Pinpoint the cell where the given text exists, returning its [x, y] midpoint coordinate. 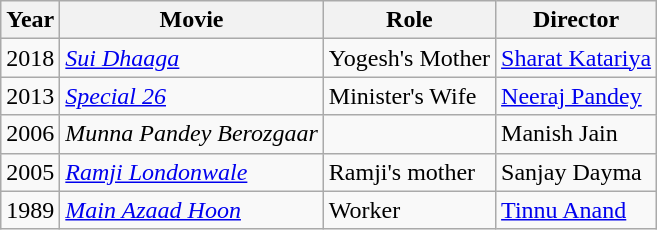
Sanjay Dayma [576, 172]
Sui Dhaaga [192, 58]
2005 [30, 172]
Ramji's mother [409, 172]
2006 [30, 134]
Year [30, 20]
2018 [30, 58]
Special 26 [192, 96]
2013 [30, 96]
Yogesh's Mother [409, 58]
Munna Pandey Berozgaar [192, 134]
Minister's Wife [409, 96]
Director [576, 20]
Movie [192, 20]
Tinnu Anand [576, 210]
Role [409, 20]
Worker [409, 210]
Neeraj Pandey [576, 96]
Sharat Katariya [576, 58]
Manish Jain [576, 134]
Main Azaad Hoon [192, 210]
1989 [30, 210]
Ramji Londonwale [192, 172]
